For the text-containing cell, return its midpoint in [x, y] coordinate format. 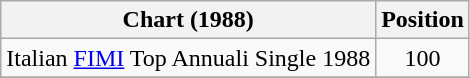
Italian FIMI Top Annuali Single 1988 [188, 58]
100 [423, 58]
Position [423, 20]
Chart (1988) [188, 20]
